Locate the cell with the specified text and output its (x, y) center coordinate. 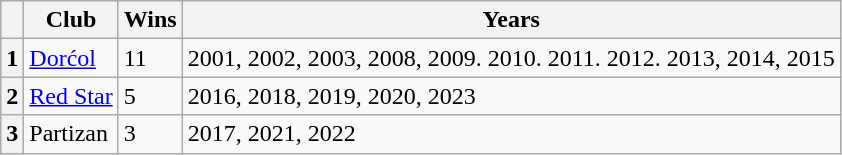
Dorćol (71, 58)
Club (71, 20)
Partizan (71, 134)
5 (150, 96)
Wins (150, 20)
Years (511, 20)
1 (12, 58)
11 (150, 58)
Red Star (71, 96)
2 (12, 96)
2001, 2002, 2003, 2008, 2009. 2010. 2011. 2012. 2013, 2014, 2015 (511, 58)
2017, 2021, 2022 (511, 134)
2016, 2018, 2019, 2020, 2023 (511, 96)
